Output the [X, Y] coordinate of the center of the cell containing the given text.  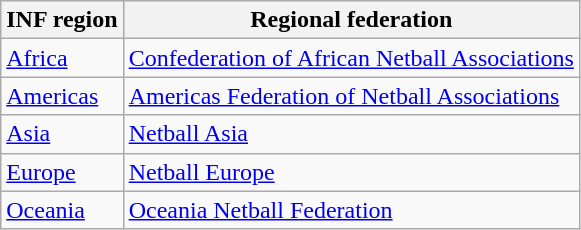
Europe [62, 172]
Asia [62, 134]
Regional federation [351, 20]
Oceania [62, 210]
Netball Europe [351, 172]
Americas Federation of Netball Associations [351, 96]
Africa [62, 58]
Oceania Netball Federation [351, 210]
Netball Asia [351, 134]
INF region [62, 20]
Americas [62, 96]
Confederation of African Netball Associations [351, 58]
